Output the (X, Y) coordinate of the center of the cell containing the given text.  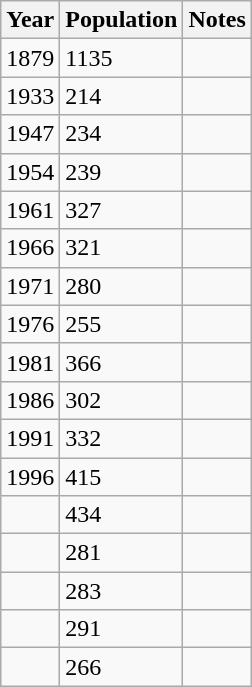
266 (122, 667)
234 (122, 134)
1971 (30, 286)
1966 (30, 248)
1961 (30, 210)
291 (122, 629)
366 (122, 362)
1986 (30, 400)
1996 (30, 477)
280 (122, 286)
1981 (30, 362)
239 (122, 172)
1879 (30, 58)
1933 (30, 96)
281 (122, 553)
1954 (30, 172)
Population (122, 20)
434 (122, 515)
415 (122, 477)
327 (122, 210)
Year (30, 20)
332 (122, 438)
1135 (122, 58)
302 (122, 400)
1947 (30, 134)
Notes (217, 20)
1976 (30, 324)
1991 (30, 438)
321 (122, 248)
283 (122, 591)
214 (122, 96)
255 (122, 324)
